Search for the cell housing the specified text and yield its (X, Y) center coordinate. 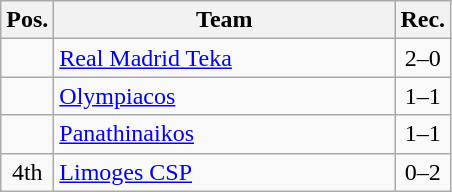
0–2 (423, 172)
Pos. (28, 20)
Limoges CSP (224, 172)
Team (224, 20)
2–0 (423, 58)
4th (28, 172)
Panathinaikos (224, 134)
Olympiacos (224, 96)
Real Madrid Teka (224, 58)
Rec. (423, 20)
